Output the [X, Y] coordinate of the center of the cell containing the given text.  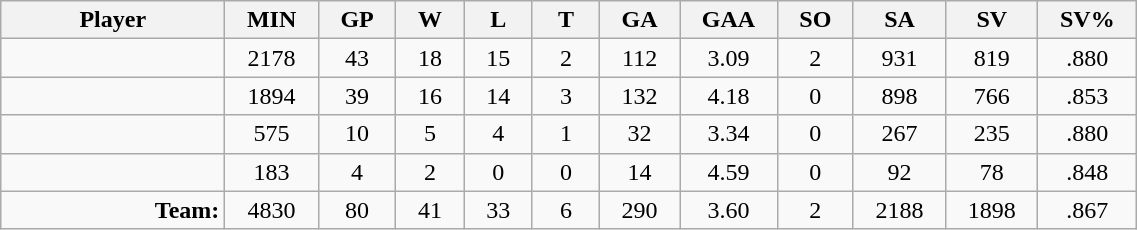
112 [640, 58]
Team: [113, 210]
GP [357, 20]
1898 [992, 210]
GAA [729, 20]
16 [430, 96]
SO [815, 20]
Player [113, 20]
43 [357, 58]
T [566, 20]
SA [899, 20]
3.09 [729, 58]
32 [640, 134]
4830 [272, 210]
898 [899, 96]
92 [899, 172]
2178 [272, 58]
183 [272, 172]
.848 [1088, 172]
290 [640, 210]
SV [992, 20]
3.34 [729, 134]
931 [899, 58]
235 [992, 134]
3 [566, 96]
575 [272, 134]
1 [566, 134]
W [430, 20]
.853 [1088, 96]
1894 [272, 96]
4.18 [729, 96]
18 [430, 58]
41 [430, 210]
5 [430, 134]
15 [498, 58]
819 [992, 58]
766 [992, 96]
SV% [1088, 20]
78 [992, 172]
39 [357, 96]
L [498, 20]
80 [357, 210]
2188 [899, 210]
6 [566, 210]
GA [640, 20]
.867 [1088, 210]
267 [899, 134]
MIN [272, 20]
132 [640, 96]
3.60 [729, 210]
33 [498, 210]
4.59 [729, 172]
10 [357, 134]
